Output the (x, y) coordinate of the center of the cell containing the given text.  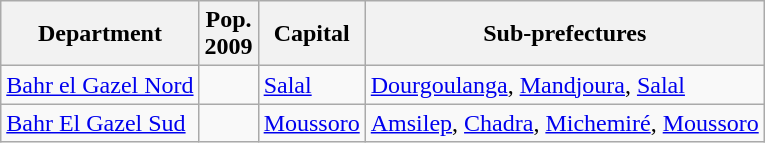
Dourgoulanga, Mandjoura, Salal (564, 85)
Sub-prefectures (564, 34)
Bahr El Gazel Sud (100, 123)
Salal (312, 85)
Amsilep, Chadra, Michemiré, Moussoro (564, 123)
Moussoro (312, 123)
Department (100, 34)
Pop.2009 (228, 34)
Bahr el Gazel Nord (100, 85)
Capital (312, 34)
